Capture the cell that displays the provided text and extract its (X, Y) central coordinate. 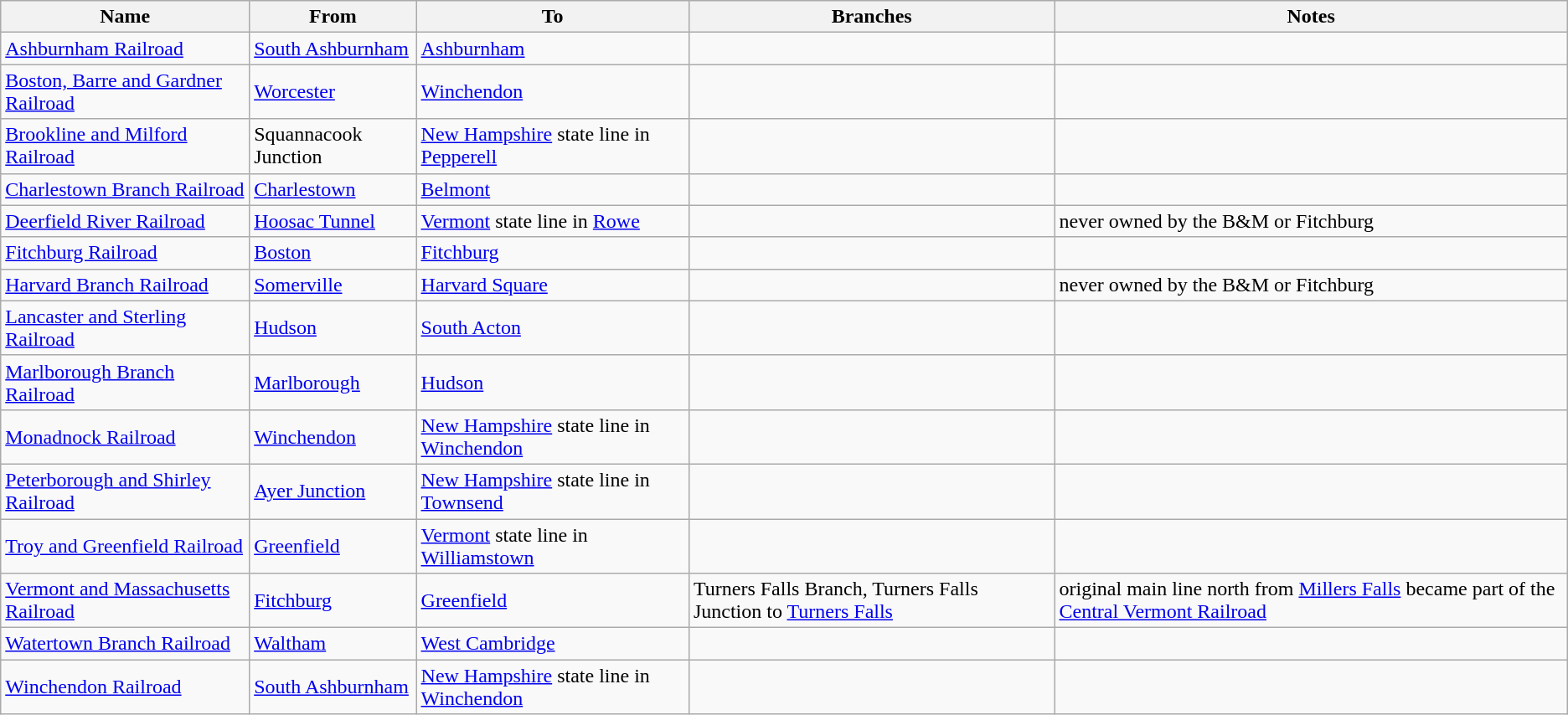
Deerfield River Railroad (126, 221)
Marlborough (333, 382)
Name (126, 17)
South Acton (553, 328)
Waltham (333, 644)
Watertown Branch Railroad (126, 644)
Winchendon Railroad (126, 687)
Boston (333, 253)
Brookline and Milford Railroad (126, 146)
Peterborough and Shirley Railroad (126, 491)
Marlborough Branch Railroad (126, 382)
Lancaster and Sterling Railroad (126, 328)
Harvard Square (553, 285)
Branches (871, 17)
West Cambridge (553, 644)
New Hampshire state line in Townsend (553, 491)
Fitchburg Railroad (126, 253)
Monadnock Railroad (126, 437)
New Hampshire state line in Pepperell (553, 146)
Belmont (553, 189)
Harvard Branch Railroad (126, 285)
Ayer Junction (333, 491)
Ashburnham Railroad (126, 49)
Squannacook Junction (333, 146)
Vermont state line in Rowe (553, 221)
original main line north from Millers Falls became part of the Central Vermont Railroad (1311, 601)
To (553, 17)
From (333, 17)
Charlestown Branch Railroad (126, 189)
Worcester (333, 92)
Turners Falls Branch, Turners Falls Junction to Turners Falls (871, 601)
Somerville (333, 285)
Troy and Greenfield Railroad (126, 546)
Vermont state line in Williamstown (553, 546)
Boston, Barre and Gardner Railroad (126, 92)
Notes (1311, 17)
Hoosac Tunnel (333, 221)
Charlestown (333, 189)
Vermont and Massachusetts Railroad (126, 601)
Ashburnham (553, 49)
